From the cell containing the given text, extract its center point as [x, y] coordinate. 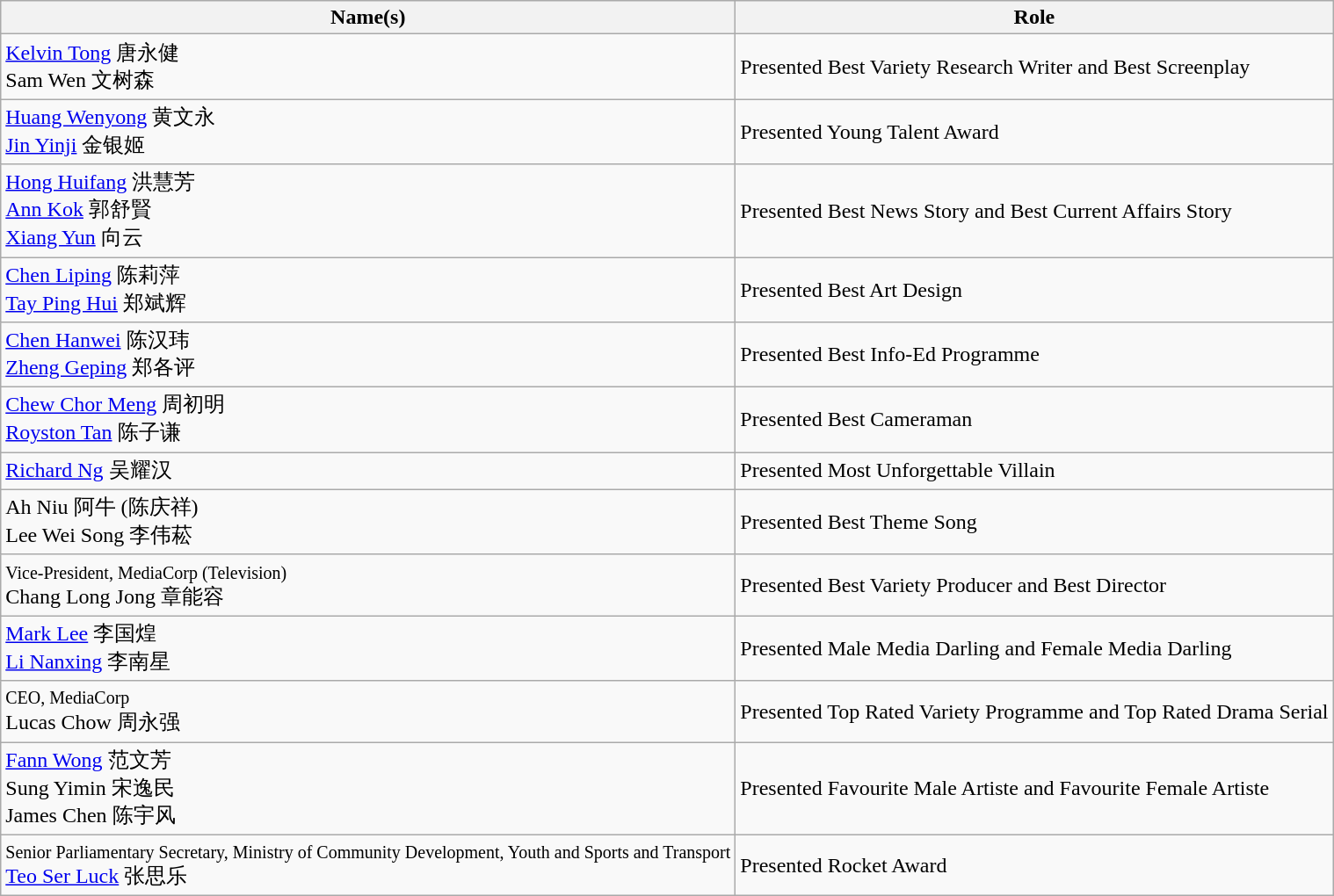
Chew Chor Meng 周初明 Royston Tan 陈子谦 [368, 420]
Senior Parliamentary Secretary, Ministry of Community Development, Youth and Sports and TransportTeo Ser Luck 张思乐 [368, 865]
Huang Wenyong 黄文永 Jin Yinji 金银姬 [368, 132]
Presented Best Variety Research Writer and Best Screenplay [1034, 67]
Presented Male Media Darling and Female Media Darling [1034, 648]
CEO, MediaCorpLucas Chow 周永强 [368, 712]
Hong Huifang 洪慧芳 Ann Kok 郭舒賢Xiang Yun 向云 [368, 211]
Presented Young Talent Award [1034, 132]
Presented Top Rated Variety Programme and Top Rated Drama Serial [1034, 712]
Name(s) [368, 18]
Presented Favourite Male Artiste and Favourite Female Artiste [1034, 788]
Chen Hanwei 陈汉玮 Zheng Geping 郑各评 [368, 355]
Presented Best Info-Ed Programme [1034, 355]
Fann Wong 范文芳 Sung Yimin 宋逸民 James Chen 陈宇风 [368, 788]
Ah Niu 阿牛 (陈庆祥) Lee Wei Song 李伟菘 [368, 522]
Role [1034, 18]
Presented Best News Story and Best Current Affairs Story [1034, 211]
Presented Best Variety Producer and Best Director [1034, 585]
Presented Best Theme Song [1034, 522]
Kelvin Tong 唐永健 Sam Wen 文树森 [368, 67]
Presented Best Art Design [1034, 289]
Presented Rocket Award [1034, 865]
Chen Liping 陈莉萍 Tay Ping Hui 郑斌辉 [368, 289]
Presented Most Unforgettable Villain [1034, 471]
Vice-President, MediaCorp (Television)Chang Long Jong 章能容 [368, 585]
Presented Best Cameraman [1034, 420]
Mark Lee 李国煌 Li Nanxing 李南星 [368, 648]
Richard Ng 吴耀汉 [368, 471]
